Search for the cell housing the specified text and yield its (x, y) center coordinate. 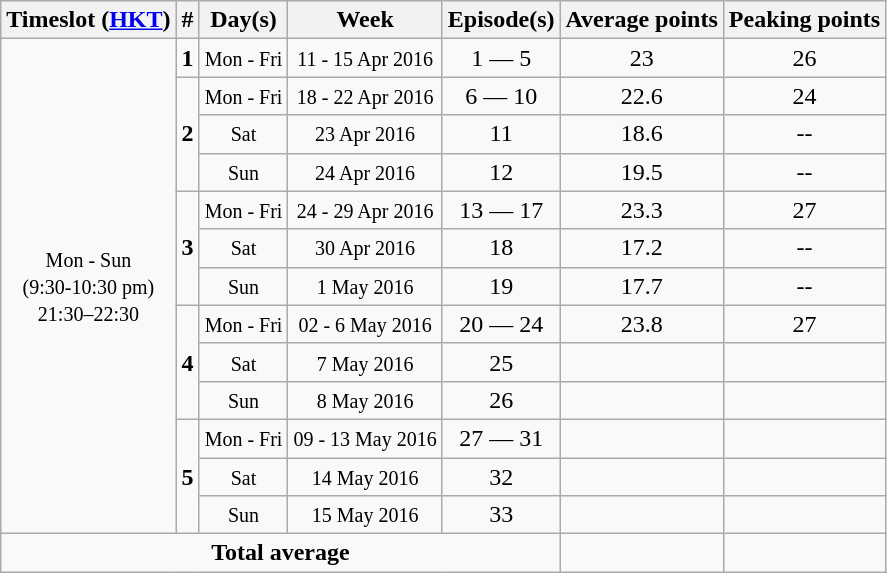
1 — 5 (501, 58)
Week (365, 20)
1 (188, 58)
7 May 2016 (365, 362)
23.8 (642, 324)
12 (501, 172)
Peaking points (804, 20)
18 (501, 248)
15 May 2016 (365, 515)
11 - 15 Apr 2016 (365, 58)
1 May 2016 (365, 286)
4 (188, 362)
Timeslot (HKT) (88, 20)
6 — 10 (501, 96)
Total average (280, 553)
13 — 17 (501, 210)
8 May 2016 (365, 400)
17.7 (642, 286)
5 (188, 476)
27 — 31 (501, 438)
24 (804, 96)
2 (188, 134)
# (188, 20)
Day(s) (244, 20)
18 - 22 Apr 2016 (365, 96)
32 (501, 477)
Mon - Sun(9:30-10:30 pm)21:30–22:30 (88, 286)
19.5 (642, 172)
24 Apr 2016 (365, 172)
Episode(s) (501, 20)
23.3 (642, 210)
22.6 (642, 96)
33 (501, 515)
11 (501, 134)
Average points (642, 20)
3 (188, 248)
20 — 24 (501, 324)
25 (501, 362)
24 - 29 Apr 2016 (365, 210)
17.2 (642, 248)
19 (501, 286)
30 Apr 2016 (365, 248)
23 Apr 2016 (365, 134)
09 - 13 May 2016 (365, 438)
02 - 6 May 2016 (365, 324)
18.6 (642, 134)
23 (642, 58)
14 May 2016 (365, 477)
